Provide the [x, y] coordinate of the cell's center where the given text is located.  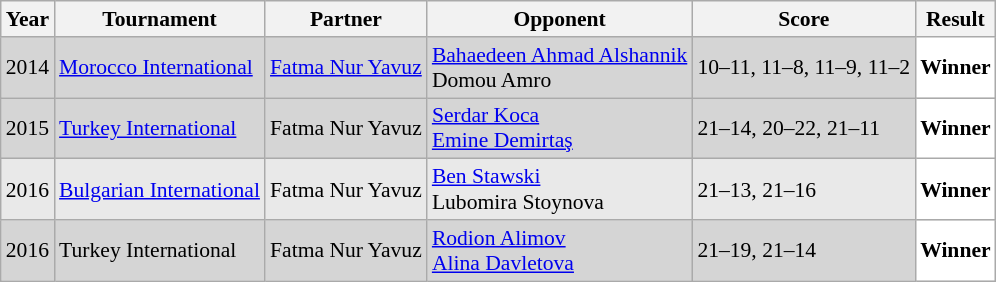
Ben Stawski Lubomira Stoynova [560, 190]
Partner [346, 19]
21–14, 20–22, 21–11 [804, 128]
21–19, 21–14 [804, 250]
10–11, 11–8, 11–9, 11–2 [804, 68]
Rodion Alimov Alina Davletova [560, 250]
21–13, 21–16 [804, 190]
Tournament [160, 19]
Morocco International [160, 68]
Serdar Koca Emine Demirtaş [560, 128]
2015 [28, 128]
Bulgarian International [160, 190]
Score [804, 19]
Year [28, 19]
Result [956, 19]
2014 [28, 68]
Bahaedeen Ahmad Alshannik Domou Amro [560, 68]
Opponent [560, 19]
